Capture the cell that displays the provided text and extract its (x, y) central coordinate. 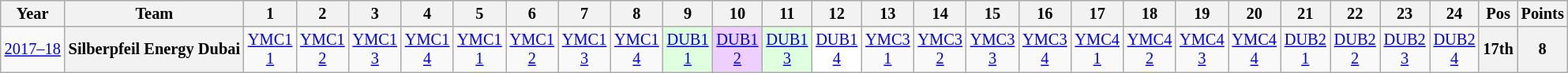
10 (737, 13)
15 (992, 13)
DUB23 (1405, 49)
DUB22 (1355, 49)
16 (1045, 13)
12 (837, 13)
DUB24 (1454, 49)
2 (322, 13)
Points (1543, 13)
2017–18 (33, 49)
Pos (1498, 13)
18 (1150, 13)
DUB12 (737, 49)
3 (375, 13)
YMC32 (940, 49)
YMC34 (1045, 49)
20 (1255, 13)
YMC44 (1255, 49)
19 (1202, 13)
1 (270, 13)
11 (786, 13)
YMC31 (887, 49)
7 (584, 13)
DUB11 (688, 49)
YMC43 (1202, 49)
6 (532, 13)
YMC33 (992, 49)
DUB13 (786, 49)
23 (1405, 13)
9 (688, 13)
17th (1498, 49)
YMC42 (1150, 49)
DUB21 (1306, 49)
DUB14 (837, 49)
13 (887, 13)
21 (1306, 13)
Year (33, 13)
4 (427, 13)
YMC41 (1097, 49)
22 (1355, 13)
14 (940, 13)
Silberpfeil Energy Dubai (155, 49)
Team (155, 13)
17 (1097, 13)
5 (479, 13)
24 (1454, 13)
